Capture the cell that displays the provided text and extract its (x, y) central coordinate. 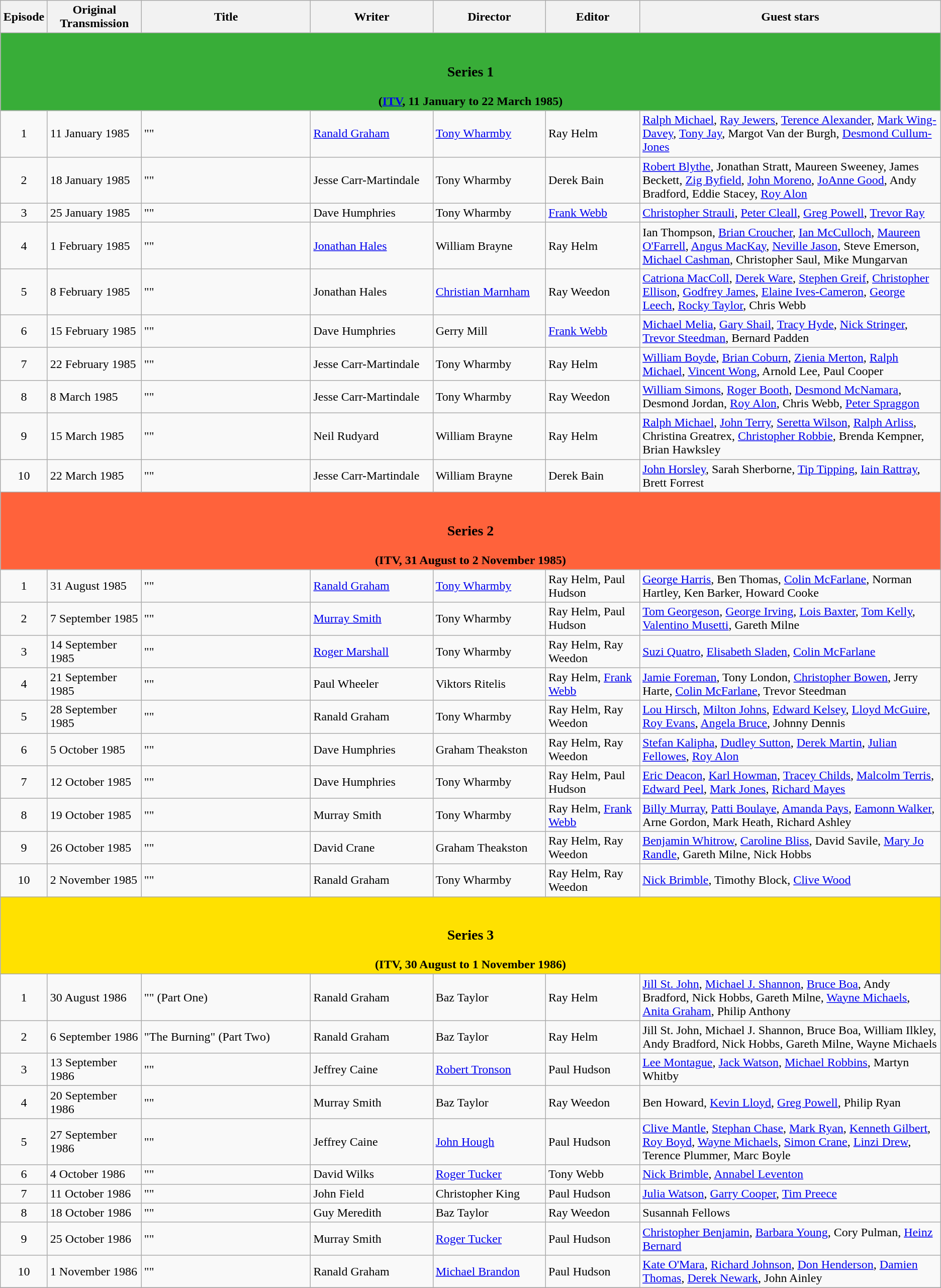
22 February 1985 (95, 364)
Roger Marshall (372, 652)
Nick Brimble, Timothy Block, Clive Wood (790, 880)
Guy Meredith (372, 1213)
Original Transmission (95, 17)
15 March 1985 (95, 436)
Clive Mantle, Stephan Chase, Mark Ryan, Kenneth Gilbert, Roy Boyd, Wayne Michaels, Simon Crane, Linzi Drew, Terence Plummer, Marc Boyle (790, 1142)
1 November 1986 (95, 1271)
Neil Rudyard (372, 436)
Michael Melia, Gary Shail, Tracy Hyde, Nick Stringer, Trevor Steedman, Bernard Padden (790, 331)
Title (226, 17)
Stefan Kalipha, Dudley Sutton, Derek Martin, Julian Fellowes, Roy Alon (790, 749)
Julia Watson, Garry Cooper, Tim Preece (790, 1193)
Series 2(ITV, 31 August to 2 November 1985) (470, 531)
5 October 1985 (95, 749)
Series 1(ITV, 11 January to 22 March 1985) (470, 72)
1 February 1985 (95, 245)
8 February 1985 (95, 292)
George Harris, Ben Thomas, Colin McFarlane, Norman Hartley, Ken Barker, Howard Cooke (790, 586)
Christopher Benjamin, Barbara Young, Cory Pulman, Heinz Bernard (790, 1239)
Catriona MacColl, Derek Ware, Stephen Greif, Christopher Ellison, Godfrey James, Elaine Ives-Cameron, George Leech, Rocky Taylor, Chris Webb (790, 292)
David Wilks (372, 1174)
Paul Wheeler (372, 684)
Editor (593, 17)
Nick Brimble, Annabel Leventon (790, 1174)
18 October 1986 (95, 1213)
John Hough (489, 1142)
6 September 1986 (95, 1037)
Benjamin Whitrow, Caroline Bliss, David Savile, Mary Jo Randle, Gareth Milne, Nick Hobbs (790, 848)
Suzi Quatro, Elisabeth Sladen, Colin McFarlane (790, 652)
15 February 1985 (95, 331)
Lee Montague, Jack Watson, Michael Robbins, Martyn Whitby (790, 1070)
Jamie Foreman, Tony London, Christopher Bowen, Jerry Harte, Colin McFarlane, Trevor Steedman (790, 684)
12 October 1985 (95, 782)
30 August 1986 (95, 997)
26 October 1985 (95, 848)
19 October 1985 (95, 814)
Jill St. John, Michael J. Shannon, Bruce Boa, William Ilkley, Andy Bradford, Nick Hobbs, Gareth Milne, Wayne Michaels (790, 1037)
Lou Hirsch, Milton Johns, Edward Kelsey, Lloyd McGuire, Roy Evans, Angela Bruce, Johnny Dennis (790, 717)
Ralph Michael, John Terry, Seretta Wilson, Ralph Arliss, Christina Greatrex, Christopher Robbie, Brenda Kempner, Brian Hawksley (790, 436)
25 October 1986 (95, 1239)
7 September 1985 (95, 618)
Ralph Michael, Ray Jewers, Terence Alexander, Mark Wing-Davey, Tony Jay, Margot Van der Burgh, Desmond Cullum-Jones (790, 134)
Susannah Fellows (790, 1213)
Viktors Ritelis (489, 684)
Writer (372, 17)
Billy Murray, Patti Boulaye, Amanda Pays, Eamonn Walker, Arne Gordon, Mark Heath, Richard Ashley (790, 814)
Ben Howard, Kevin Lloyd, Greg Powell, Philip Ryan (790, 1102)
John Horsley, Sarah Sherborne, Tip Tipping, Iain Rattray, Brett Forrest (790, 476)
Michael Brandon (489, 1271)
William Simons, Roger Booth, Desmond McNamara, Desmond Jordan, Roy Alon, Chris Webb, Peter Spraggon (790, 396)
18 January 1985 (95, 180)
22 March 1985 (95, 476)
Series 3(ITV, 30 August to 1 November 1986) (470, 936)
31 August 1985 (95, 586)
28 September 1985 (95, 717)
David Crane (372, 848)
21 September 1985 (95, 684)
Tony Webb (593, 1174)
William Boyde, Brian Coburn, Zienia Merton, Ralph Michael, Vincent Wong, Arnold Lee, Paul Cooper (790, 364)
Gerry Mill (489, 331)
13 September 1986 (95, 1070)
Robert Tronson (489, 1070)
Director (489, 17)
27 September 1986 (95, 1142)
Kate O'Mara, Richard Johnson, Don Henderson, Damien Thomas, Derek Newark, John Ainley (790, 1271)
"" (Part One) (226, 997)
8 March 1985 (95, 396)
Christian Marnham (489, 292)
20 September 1986 (95, 1102)
Tom Georgeson, George Irving, Lois Baxter, Tom Kelly, Valentino Musetti, Gareth Milne (790, 618)
4 October 1986 (95, 1174)
"The Burning" (Part Two) (226, 1037)
Jill St. John, Michael J. Shannon, Bruce Boa, Andy Bradford, Nick Hobbs, Gareth Milne, Wayne Michaels, Anita Graham, Philip Anthony (790, 997)
11 January 1985 (95, 134)
Guest stars (790, 17)
Christopher Strauli, Peter Cleall, Greg Powell, Trevor Ray (790, 213)
Christopher King (489, 1193)
John Field (372, 1193)
14 September 1985 (95, 652)
2 November 1985 (95, 880)
25 January 1985 (95, 213)
Robert Blythe, Jonathan Stratt, Maureen Sweeney, James Beckett, Zig Byfield, John Moreno, JoAnne Good, Andy Bradford, Eddie Stacey, Roy Alon (790, 180)
11 October 1986 (95, 1193)
Episode (24, 17)
Eric Deacon, Karl Howman, Tracey Childs, Malcolm Terris, Edward Peel, Mark Jones, Richard Mayes (790, 782)
